Find where the given text appears and provide that cell's center as (X, Y) coordinate. 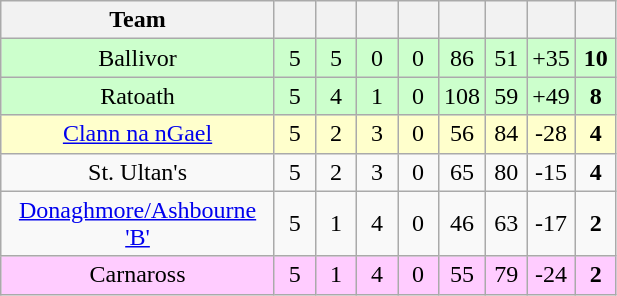
56 (462, 134)
Clann na nGael (138, 134)
-17 (552, 224)
Team (138, 20)
84 (506, 134)
55 (462, 275)
63 (506, 224)
65 (462, 172)
59 (506, 96)
80 (506, 172)
51 (506, 58)
+49 (552, 96)
Donaghmore/Ashbourne 'B' (138, 224)
Carnaross (138, 275)
-28 (552, 134)
Ballivor (138, 58)
86 (462, 58)
108 (462, 96)
10 (596, 58)
46 (462, 224)
St. Ultan's (138, 172)
8 (596, 96)
-24 (552, 275)
-15 (552, 172)
+35 (552, 58)
Ratoath (138, 96)
79 (506, 275)
